Identify which cell holds the provided text, then report its [X, Y] central coordinate. 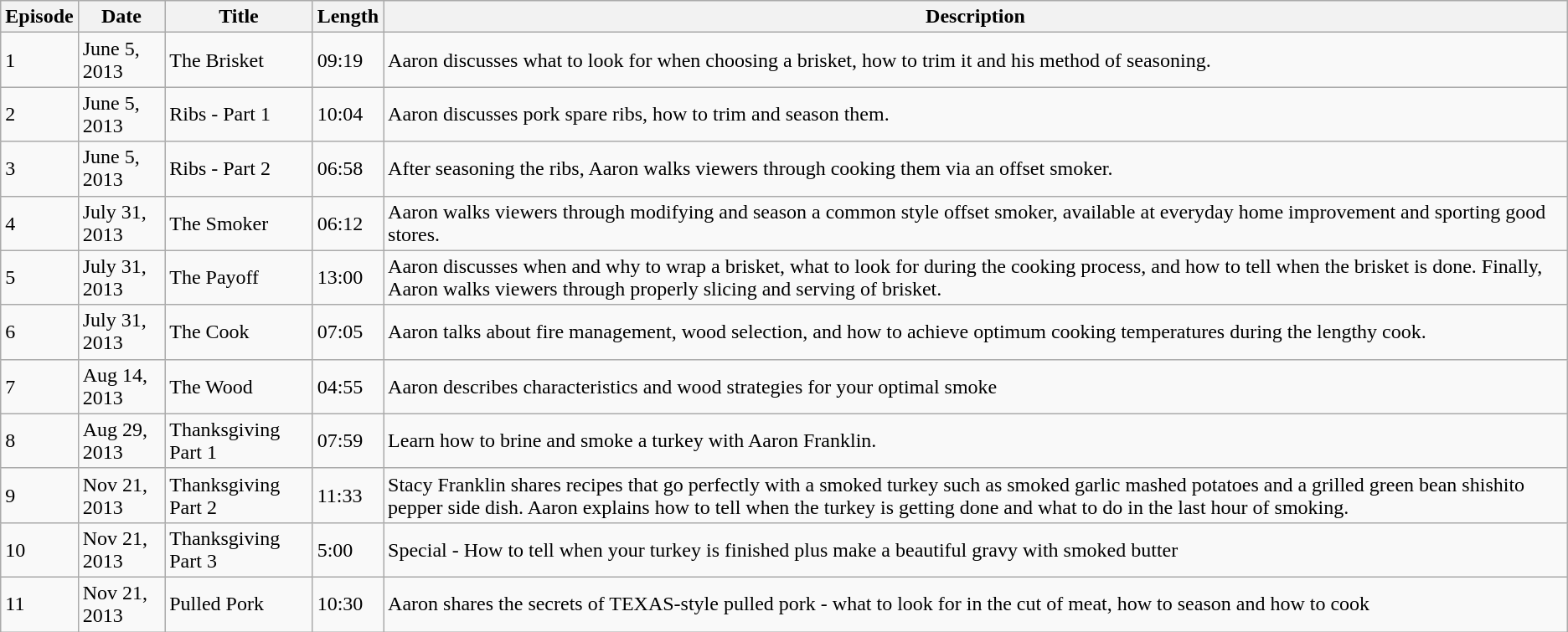
After seasoning the ribs, Aaron walks viewers through cooking them via an offset smoker. [976, 169]
The Brisket [239, 60]
The Payoff [239, 278]
1 [39, 60]
Aaron discusses pork spare ribs, how to trim and season them. [976, 114]
5:00 [348, 549]
07:59 [348, 440]
Length [348, 17]
6 [39, 331]
10 [39, 549]
The Smoker [239, 223]
Thanksgiving Part 3 [239, 549]
5 [39, 278]
10:30 [348, 604]
Ribs - Part 2 [239, 169]
09:19 [348, 60]
Learn how to brine and smoke a turkey with Aaron Franklin. [976, 440]
Thanksgiving Part 2 [239, 496]
The Cook [239, 331]
11:33 [348, 496]
Episode [39, 17]
Thanksgiving Part 1 [239, 440]
Aaron walks viewers through modifying and season a common style offset smoker, available at everyday home improvement and sporting good stores. [976, 223]
Aug 14, 2013 [121, 387]
Aaron describes characteristics and wood strategies for your optimal smoke [976, 387]
11 [39, 604]
The Wood [239, 387]
Special - How to tell when your turkey is finished plus make a beautiful gravy with smoked butter [976, 549]
4 [39, 223]
13:00 [348, 278]
Ribs - Part 1 [239, 114]
Description [976, 17]
06:12 [348, 223]
3 [39, 169]
10:04 [348, 114]
06:58 [348, 169]
04:55 [348, 387]
Aug 29, 2013 [121, 440]
Aaron shares the secrets of TEXAS-style pulled pork - what to look for in the cut of meat, how to season and how to cook [976, 604]
8 [39, 440]
Aaron talks about fire management, wood selection, and how to achieve optimum cooking temperatures during the lengthy cook. [976, 331]
2 [39, 114]
07:05 [348, 331]
7 [39, 387]
Aaron discusses what to look for when choosing a brisket, how to trim it and his method of seasoning. [976, 60]
Date [121, 17]
Title [239, 17]
9 [39, 496]
Pulled Pork [239, 604]
